Scan for the cell matching the given text and deliver its (X, Y) coordinate at center. 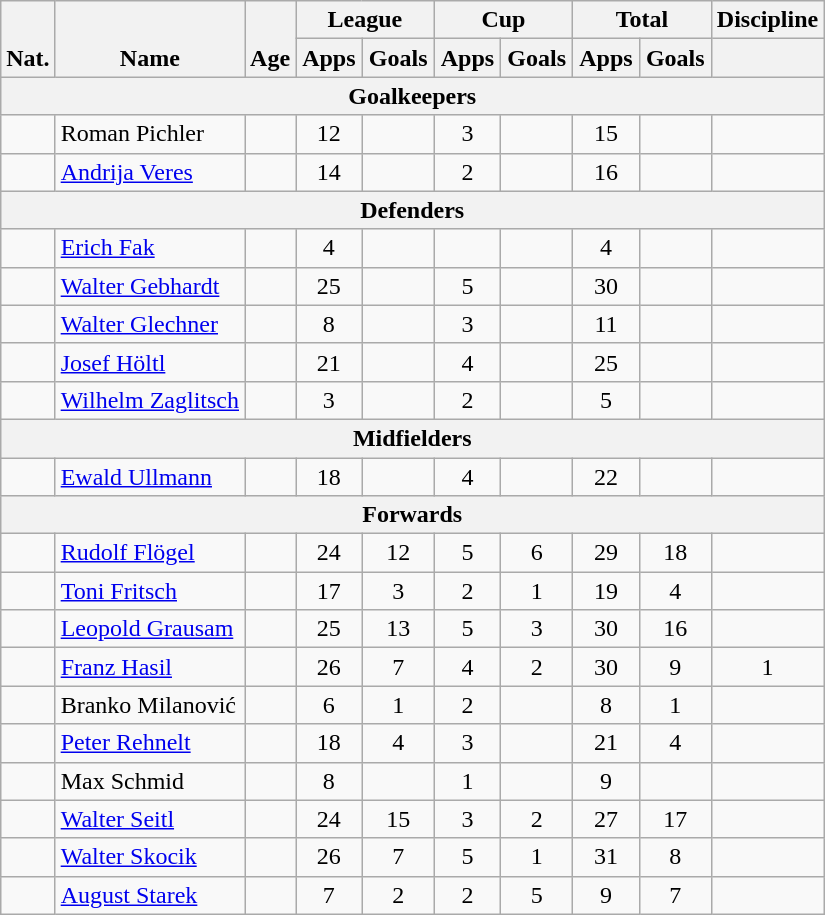
Branko Milanović (150, 705)
Erich Fak (150, 248)
Walter Seitl (150, 819)
August Starek (150, 895)
Roman Pichler (150, 134)
22 (606, 477)
Cup (504, 20)
Midfielders (412, 438)
Defenders (412, 210)
Leopold Grausam (150, 629)
14 (330, 172)
Name (150, 39)
Toni Fritsch (150, 591)
Andrija Veres (150, 172)
13 (398, 629)
Ewald Ullmann (150, 477)
Age (270, 39)
League (366, 20)
31 (606, 857)
Forwards (412, 515)
29 (606, 553)
Discipline (767, 20)
Josef Höltl (150, 362)
Rudolf Flögel (150, 553)
Goalkeepers (412, 96)
Peter Rehnelt (150, 743)
Franz Hasil (150, 667)
Walter Gebhardt (150, 286)
Max Schmid (150, 781)
Walter Glechner (150, 324)
Walter Skocik (150, 857)
Nat. (28, 39)
Wilhelm Zaglitsch (150, 400)
27 (606, 819)
11 (606, 324)
Total (642, 20)
19 (606, 591)
